Identify which cell holds the provided text, then report its [X, Y] central coordinate. 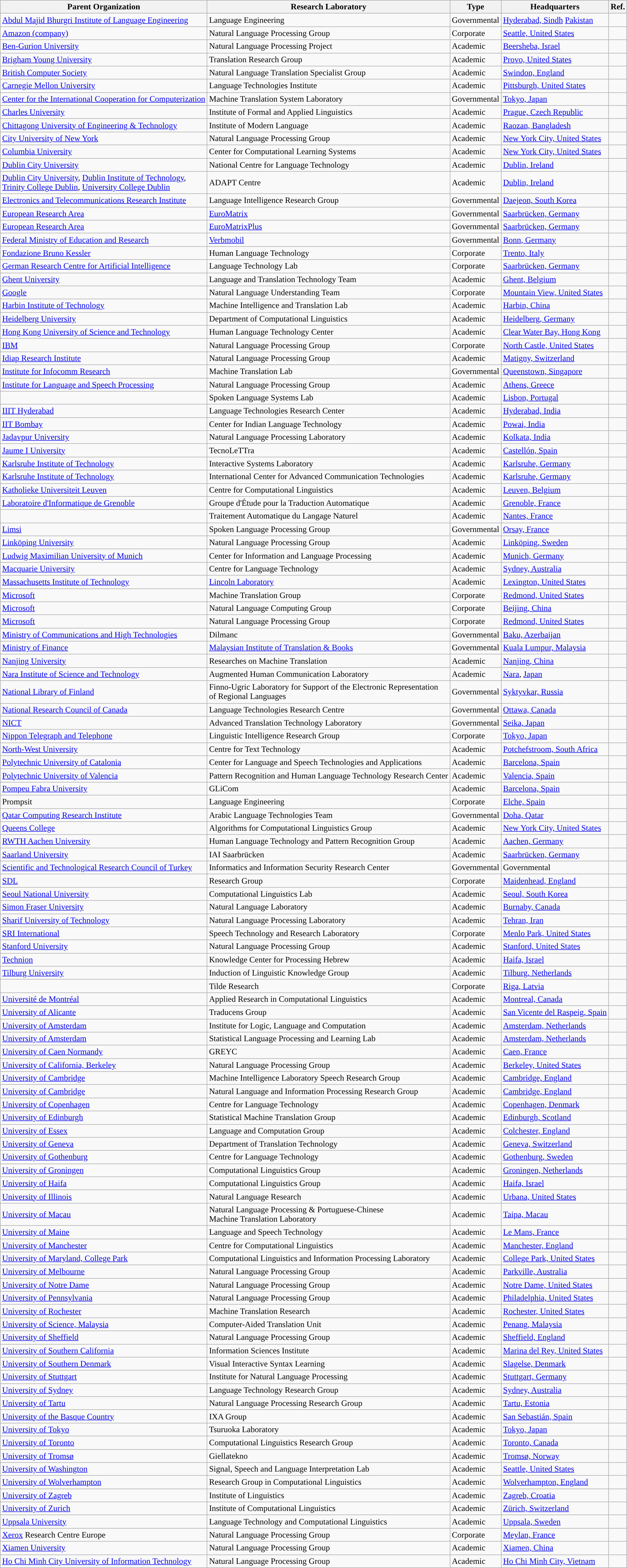
University of Illinois [104, 1196]
Copenhagen, Denmark [555, 1104]
Traducens Group [329, 1012]
Signal, Speech and Language Interpretation Lab [329, 1469]
Hyderabad, India [555, 411]
University of Maine [104, 1232]
Institute of Formal and Applied Linguistics [329, 112]
Urbana, United States [555, 1196]
Algorithms for Computational Linguistics Group [329, 828]
Ho Chi Minh City University of Information Technology [104, 1561]
EuroMatrix [329, 214]
Harbin Institute of Technology [104, 306]
University of Stuttgart [104, 1377]
Polytechnic University of Catalonia [104, 762]
Beersheba, Israel [555, 46]
Syktyvkar, Russia [555, 692]
University of Groningen [104, 1170]
City University of New York [104, 138]
Kuala Lumpur, Malaysia [555, 648]
Arabic Language Technologies Team [329, 815]
Queens College [104, 828]
Charles University [104, 112]
Lincoln Laboratory [329, 582]
TecnoLeTTra [329, 450]
Qatar Computing Research Institute [104, 815]
Laboratoire d'Informatique de Grenoble [104, 503]
Information Sciences Institute [329, 1351]
University of Wolverhampton [104, 1482]
University of Manchester [104, 1245]
Uppsala University [104, 1522]
Institute for Natural Language Processing [329, 1377]
University of Southern California [104, 1351]
Columbia University [104, 151]
Institute for Logic, Language and Computation [329, 1026]
University of Maryland, College Park [104, 1259]
Language Technology and Computational Linguistics [329, 1522]
Machine Translation Lab [329, 371]
Manchester, England [555, 1245]
Seoul, South Korea [555, 894]
Machine Intelligence and Translation Lab [329, 306]
Aachen, Germany [555, 841]
Philadelphia, United States [555, 1298]
Traitement Automatique du Langage Naturel [329, 516]
Swindon, England [555, 73]
Lexington, United States [555, 582]
Computational Linguistics and Information Processing Laboratory [329, 1259]
Hong Kong University of Science and Technology [104, 332]
Machine Intelligence Laboratory Speech Research Group [329, 1078]
Ludwig Maximilian University of Munich [104, 556]
Department of Computational Linguistics [329, 319]
Sheffield, England [555, 1337]
Gothenburg, Sweden [555, 1157]
Polytechnic University of Valencia [104, 775]
National Library of Finland [104, 692]
Colchester, England [555, 1131]
Geneva, Switzerland [555, 1144]
University of Geneva [104, 1144]
Uppsala, Sweden [555, 1522]
Pompeu Fabra University [104, 788]
Stuttgart, Germany [555, 1377]
Harbin, China [555, 306]
Penang, Malaysia [555, 1324]
University of the Basque Country [104, 1416]
Verbmobil [329, 240]
Mountain View, United States [555, 292]
International Center for Advanced Communication Technologies [329, 477]
Research Group [329, 881]
Malaysian Institute of Translation & Books [329, 648]
Carnegie Mellon University [104, 86]
Center for the International Cooperation for Computerization [104, 99]
San Sebastián, Spain [555, 1416]
University of Notre Dame [104, 1285]
Natural Language Research [329, 1196]
Jadavpur University [104, 437]
Ghent University [104, 279]
Abdul Majid Bhurgri Institute of Language Engineering [104, 20]
Statistical Machine Translation Group [329, 1118]
Seika, Japan [555, 723]
IIIT Hyderabad [104, 411]
Tilburg, Netherlands [555, 973]
Language and Translation Technology Team [329, 279]
IXA Group [329, 1416]
Seoul National University [104, 894]
Amazon (company) [104, 33]
Machine Translation Research [329, 1311]
Matigny, Switzerland [555, 358]
National Research Council of Canada [104, 710]
Limsi [104, 529]
Parent Organization [104, 7]
Dublin City University, Dublin Institute of Technology,Trinity College Dublin, University College Dublin [104, 183]
GLiCom [329, 788]
University of Southern Denmark [104, 1364]
Orsay, France [555, 529]
Computer-Aided Translation Unit [329, 1324]
Research Laboratory [329, 7]
Nanjing, China [555, 661]
Spoken Language Systems Lab [329, 398]
Dublin City University [104, 165]
Language Technologies Institute [329, 86]
Prompsit [104, 802]
Heidelberg University [104, 319]
Induction of Linguistic Knowledge Group [329, 973]
Castellón, Spain [555, 450]
Center for Indian Language Technology [329, 424]
Caen, France [555, 1052]
Dilmanc [329, 635]
Meylan, France [555, 1535]
University of Caen Normandy [104, 1052]
Speech Technology and Research Laboratory [329, 933]
Statistical Language Processing and Learning Lab [329, 1039]
University of Gothenburg [104, 1157]
Linköping, Sweden [555, 542]
Natural Language Processing & Portuguese-ChineseMachine Translation Laboratory [329, 1214]
Notre Dame, United States [555, 1285]
University of Tokyo [104, 1429]
Groupe d'Étude pour la Traduction Automatique [329, 503]
Xiamen, China [555, 1548]
Pittsburgh, United States [555, 86]
Taipa, Macau [555, 1214]
Université de Montréal [104, 999]
University of Melbourne [104, 1272]
Athens, Greece [555, 385]
Natural Language Laboratory [329, 907]
University of Haifa [104, 1183]
Chittagong University of Engineering & Technology [104, 125]
University of Macau [104, 1214]
University of Zurich [104, 1509]
Munich, Germany [555, 556]
Ben-Gurion University [104, 46]
Maidenhead, England [555, 881]
Language and Computation Group [329, 1131]
Giellatekno [329, 1456]
Sharif University of Technology [104, 920]
Ottawa, Canada [555, 710]
Stanford, United States [555, 946]
Leuven, Belgium [555, 490]
Hyderabad, Sindh Pakistan [555, 20]
Language Technologies Research Centre [329, 710]
Machine Translation Group [329, 595]
Center for Computational Learning Systems [329, 151]
British Computer Society [104, 73]
Katholieke Universiteit Leuven [104, 490]
GREYC [329, 1052]
Powai, India [555, 424]
Language Technology Lab [329, 266]
Marina del Rey, United States [555, 1351]
Clear Water Bay, Hong Kong [555, 332]
Electronics and Telecommunications Research Institute [104, 200]
Trento, Italy [555, 253]
University of Alicante [104, 1012]
Nanjing University [104, 661]
Queenstown, Singapore [555, 371]
Kolkata, India [555, 437]
Center for Language and Speech Technologies and Applications [329, 762]
Lisbon, Portugal [555, 398]
Advanced Translation Technology Laboratory [329, 723]
Baku, Azerbaijan [555, 635]
University of Tartu [104, 1403]
Nantes, France [555, 516]
Computational Linguistics Lab [329, 894]
North Castle, United States [555, 345]
EuroMatrixPlus [329, 227]
University of California, Berkeley [104, 1065]
Visual Interactive Syntax Learning [329, 1364]
National Centre for Language Technology [329, 165]
Knowledge Center for Processing Hebrew [329, 960]
Informatics and Information Security Research Center [329, 868]
University of Washington [104, 1469]
Tsuruoka Laboratory [329, 1429]
Tartu, Estonia [555, 1403]
Massachusetts Institute of Technology [104, 582]
Ref. [618, 7]
Federal Ministry of Education and Research [104, 240]
Natural Language Computing Group [329, 608]
University of Toronto [104, 1443]
Montreal, Canada [555, 999]
Potchefstroom, South Africa [555, 749]
Ministry of Communications and High Technologies [104, 635]
Parkville, Australia [555, 1272]
RWTH Aachen University [104, 841]
Xerox Research Centre Europe [104, 1535]
Human Language Technology [329, 253]
Slagelse, Denmark [555, 1364]
Menlo Park, United States [555, 933]
Doha, Qatar [555, 815]
ADAPT Centre [329, 183]
Macquarie University [104, 569]
Computational Linguistics Research Group [329, 1443]
SRI International [104, 933]
IIT Bombay [104, 424]
Natural Language and Information Processing Research Group [329, 1091]
Raozan, Bangladesh [555, 125]
Ministry of Finance [104, 648]
Ho Chi Minh City, Vietnam [555, 1561]
Augmented Human Communication Laboratory [329, 674]
University of Edinburgh [104, 1118]
Linköping University [104, 542]
Machine Translation System Laboratory [329, 99]
Institute of Linguistics [329, 1495]
University of Zagreb [104, 1495]
Burnaby, Canada [555, 907]
Ghent, Belgium [555, 279]
Spoken Language Processing Group [329, 529]
San Vicente del Raspeig, Spain [555, 1012]
Le Mans, France [555, 1232]
Tromsø, Norway [555, 1456]
Riga, Latvia [555, 986]
Department of Translation Technology [329, 1144]
Tilde Research [329, 986]
Daejeon, South Korea [555, 200]
Stanford University [104, 946]
Natural Language Processing Project [329, 46]
Rochester, United States [555, 1311]
Human Language Technology and Pattern Recognition Group [329, 841]
Language Technology Research Group [329, 1390]
Heidelberg, Germany [555, 319]
College Park, United States [555, 1259]
Grenoble, France [555, 503]
Brigham Young University [104, 59]
North-West University [104, 749]
University of Science, Malaysia [104, 1324]
Edinburgh, Scotland [555, 1118]
Institute of Computational Linguistics [329, 1509]
Pattern Recognition and Human Language Technology Research Center [329, 775]
Technion [104, 960]
Natural Language Translation Specialist Group [329, 73]
Institute for Language and Speech Processing [104, 385]
Xiamen University [104, 1548]
Headquarters [555, 7]
Translation Research Group [329, 59]
NICT [104, 723]
Idiap Research Institute [104, 358]
University of Sheffield [104, 1337]
Human Language Technology Center [329, 332]
Natural Language Understanding Team [329, 292]
SDL [104, 881]
University of Sydney [104, 1390]
Tilburg University [104, 973]
Interactive Systems Laboratory [329, 464]
Nippon Telegraph and Telephone [104, 736]
IAI Saarbrücken [329, 855]
Toronto, Canada [555, 1443]
Saarland University [104, 855]
Tehran, Iran [555, 920]
Institute for Infocomm Research [104, 371]
Zürich, Switzerland [555, 1509]
Prague, Czech Republic [555, 112]
University of Tromsø [104, 1456]
German Research Centre for Artificial Intelligence [104, 266]
Bonn, Germany [555, 240]
Language Technologies Research Center [329, 411]
Institute of Modern Language [329, 125]
Applied Research in Computational Linguistics [329, 999]
Beijing, China [555, 608]
Jaume I University [104, 450]
Fondazione Bruno Kessler [104, 253]
Finno-Ugric Laboratory for Support of the Electronic Representationof Regional Languages [329, 692]
Berkeley, United States [555, 1065]
Researches on Machine Translation [329, 661]
University of Rochester [104, 1311]
Zagreb, Croatia [555, 1495]
Language and Speech Technology [329, 1232]
Research Group in Computational Linguistics [329, 1482]
Provo, United States [555, 59]
Scientific and Technological Research Council of Turkey [104, 868]
Simon Fraser University [104, 907]
Centre for Text Technology [329, 749]
Nara, Japan [555, 674]
Natural Language Processing Research Group [329, 1403]
Valencia, Spain [555, 775]
Center for Information and Language Processing [329, 556]
Language Intelligence Research Group [329, 200]
IBM [104, 345]
Elche, Spain [555, 802]
Nara Institute of Science and Technology [104, 674]
University of Essex [104, 1131]
University of Copenhagen [104, 1104]
Type [475, 7]
University of Pennsylvania [104, 1298]
Linguistic Intelligence Research Group [329, 736]
Wolverhampton, England [555, 1482]
Google [104, 292]
Groningen, Netherlands [555, 1170]
